Locate the cell with the specified text and output its (X, Y) center coordinate. 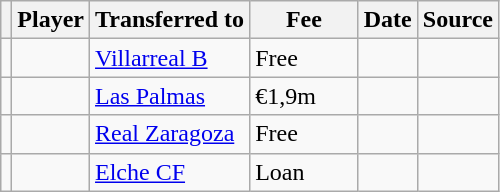
Player (51, 20)
Las Palmas (170, 96)
Source (458, 20)
Real Zaragoza (170, 134)
Loan (304, 172)
Fee (304, 20)
Elche CF (170, 172)
€1,9m (304, 96)
Villarreal B (170, 58)
Date (388, 20)
Transferred to (170, 20)
